Locate the cell with the specified text and output its [X, Y] center coordinate. 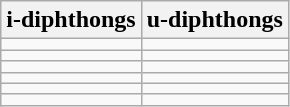
i-diphthongs [71, 20]
u-diphthongs [214, 20]
